Return (x, y) of the center of cell containing provided text 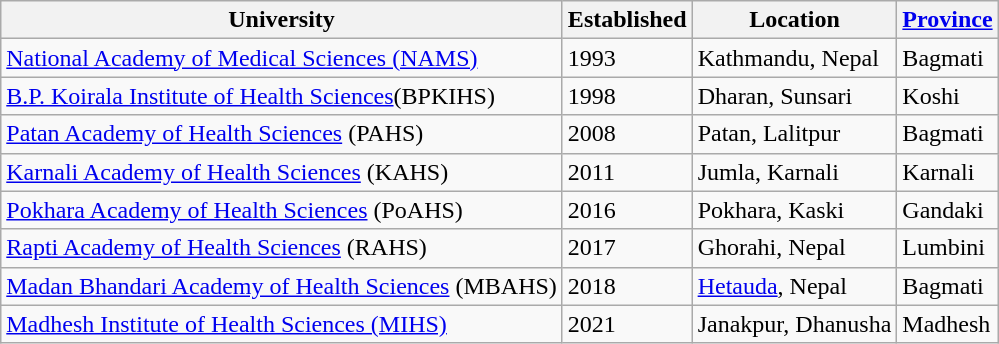
B.P. Koirala Institute of Health Sciences(BPKIHS) (282, 96)
Rapti Academy of Health Sciences (RAHS) (282, 248)
Pokhara, Kaski (794, 210)
2008 (627, 134)
Gandaki (948, 210)
2018 (627, 286)
Location (794, 20)
1998 (627, 96)
2016 (627, 210)
Established (627, 20)
Patan Academy of Health Sciences (PAHS) (282, 134)
1993 (627, 58)
2017 (627, 248)
Dharan, Sunsari (794, 96)
2011 (627, 172)
Province (948, 20)
Ghorahi, Nepal (794, 248)
Koshi (948, 96)
National Academy of Medical Sciences (NAMS) (282, 58)
Karnali Academy of Health Sciences (KAHS) (282, 172)
University (282, 20)
Patan, Lalitpur (794, 134)
Karnali (948, 172)
Madhesh Institute of Health Sciences (MIHS) (282, 324)
Hetauda, Nepal (794, 286)
Pokhara Academy of Health Sciences (PoAHS) (282, 210)
Madhesh (948, 324)
Lumbini (948, 248)
2021 (627, 324)
Kathmandu, Nepal (794, 58)
Janakpur, Dhanusha (794, 324)
Jumla, Karnali (794, 172)
Madan Bhandari Academy of Health Sciences (MBAHS) (282, 286)
